For the text-containing cell, return its midpoint in (x, y) coordinate format. 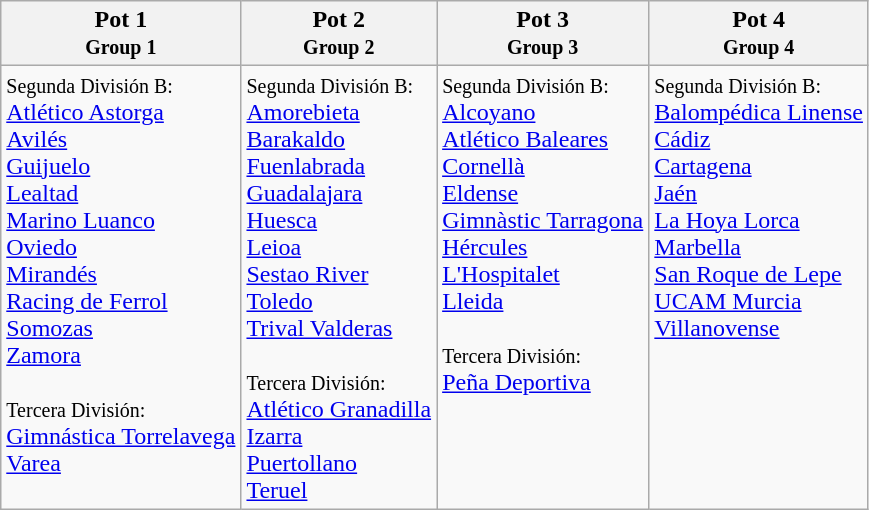
Pot 3Group 3 (543, 34)
Pot 2Group 2 (339, 34)
Pot 1Group 1 (121, 34)
Pot 4Group 4 (759, 34)
Segunda División B:Balompédica LinenseCádizCartagenaJaénLa Hoya LorcaMarbellaSan Roque de LepeUCAM MurciaVillanovense (759, 288)
Segunda División B:AlcoyanoAtlético BalearesCornellàEldenseGimnàstic TarragonaHérculesL'HospitaletLleidaTercera División:Peña Deportiva (543, 288)
